Return the [X, Y] coordinate for the center point of the cell that contains the specified text.  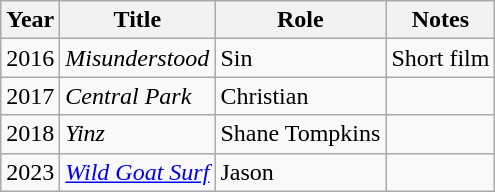
2018 [30, 134]
Wild Goat Surf [138, 172]
2016 [30, 58]
2017 [30, 96]
Sin [300, 58]
Central Park [138, 96]
Role [300, 20]
Shane Tompkins [300, 134]
2023 [30, 172]
Title [138, 20]
Jason [300, 172]
Year [30, 20]
Yinz [138, 134]
Notes [440, 20]
Christian [300, 96]
Misunderstood [138, 58]
Short film [440, 58]
